Provide the [x, y] coordinate of the cell's center where the given text is located.  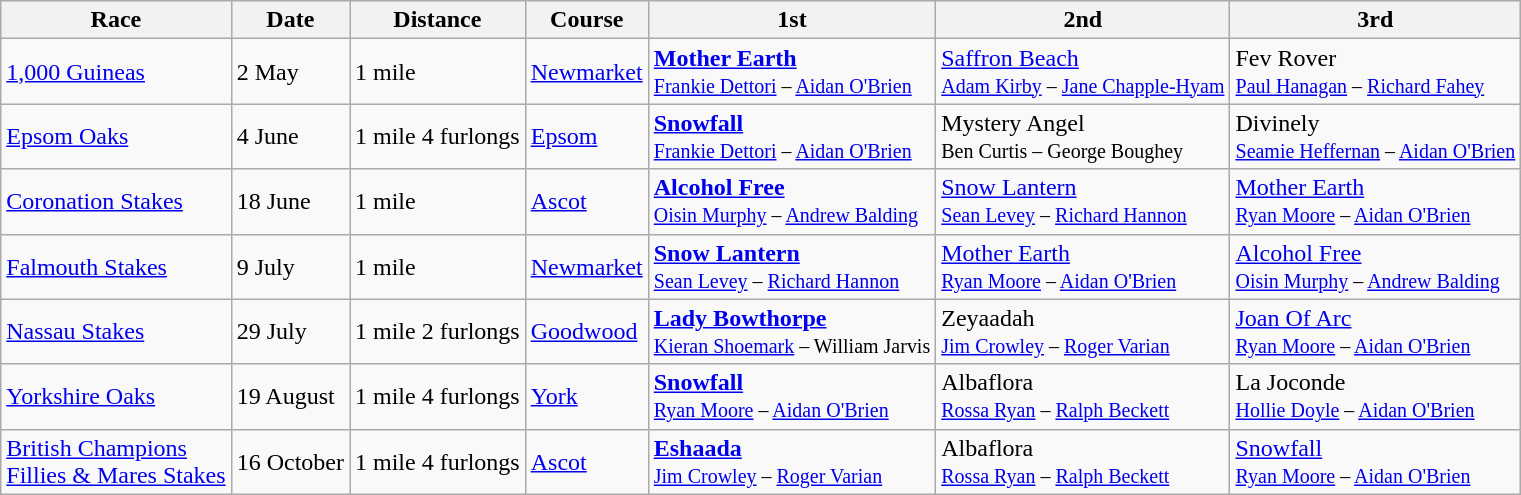
Mystery AngelBen Curtis – George Boughey [1083, 136]
British ChampionsFillies & Mares Stakes [116, 462]
Epsom Oaks [116, 136]
Saffron BeachAdam Kirby – Jane Chapple-Hyam [1083, 72]
La JocondeHollie Doyle – Aidan O'Brien [1376, 396]
SnowfallFrankie Dettori – Aidan O'Brien [792, 136]
ZeyaadahJim Crowley – Roger Varian [1083, 332]
16 October [290, 462]
Yorkshire Oaks [116, 396]
18 June [290, 202]
Race [116, 20]
Date [290, 20]
Course [586, 20]
Mother EarthFrankie Dettori – Aidan O'Brien [792, 72]
Epsom [586, 136]
Fev RoverPaul Hanagan – Richard Fahey [1376, 72]
Nassau Stakes [116, 332]
York [586, 396]
2 May [290, 72]
29 July [290, 332]
19 August [290, 396]
4 June [290, 136]
1st [792, 20]
Falmouth Stakes [116, 266]
Lady BowthorpeKieran Shoemark – William Jarvis [792, 332]
9 July [290, 266]
2nd [1083, 20]
DivinelySeamie Heffernan – Aidan O'Brien [1376, 136]
1 mile 2 furlongs [438, 332]
3rd [1376, 20]
EshaadaJim Crowley – Roger Varian [792, 462]
Goodwood [586, 332]
Coronation Stakes [116, 202]
Joan Of ArcRyan Moore – Aidan O'Brien [1376, 332]
Distance [438, 20]
1,000 Guineas [116, 72]
